From the cell containing the given text, extract its center point as [X, Y] coordinate. 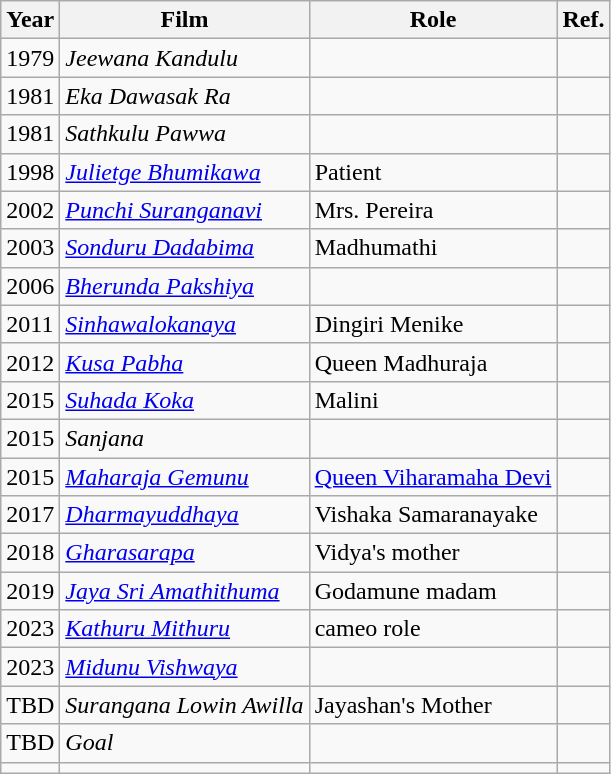
Suhada Koka [184, 400]
Eka Dawasak Ra [184, 96]
1979 [30, 58]
Gharasarapa [184, 553]
Sathkulu Pawwa [184, 134]
2006 [30, 286]
Surangana Lowin Awilla [184, 705]
Queen Viharamaha Devi [433, 477]
2011 [30, 324]
Jaya Sri Amathithuma [184, 591]
2012 [30, 362]
Maharaja Gemunu [184, 477]
Kusa Pabha [184, 362]
Year [30, 20]
Julietge Bhumikawa [184, 172]
Film [184, 20]
Bherunda Pakshiya [184, 286]
1998 [30, 172]
2018 [30, 553]
Dingiri Menike [433, 324]
Sinhawalokanaya [184, 324]
Madhumathi [433, 248]
Kathuru Mithuru [184, 629]
Jayashan's Mother [433, 705]
Punchi Suranganavi [184, 210]
Dharmayuddhaya [184, 515]
2017 [30, 515]
cameo role [433, 629]
Ref. [584, 20]
Malini [433, 400]
2003 [30, 248]
Vidya's mother [433, 553]
Role [433, 20]
Patient [433, 172]
Godamune madam [433, 591]
Mrs. Pereira [433, 210]
2002 [30, 210]
Sanjana [184, 438]
Vishaka Samaranayake [433, 515]
Sonduru Dadabima [184, 248]
Goal [184, 743]
Jeewana Kandulu [184, 58]
Queen Madhuraja [433, 362]
2019 [30, 591]
Midunu Vishwaya [184, 667]
